Return [x, y] of the center of cell containing provided text 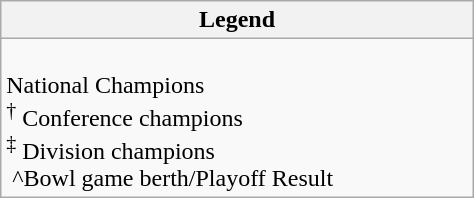
National Champions † Conference champions ‡ Division champions ^Bowl game berth/Playoff Result [237, 118]
Legend [237, 20]
